Find where the given text appears and provide that cell's center as [X, Y] coordinate. 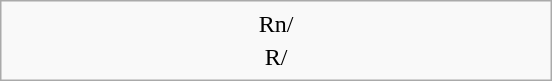
R/ [276, 57]
Rn/ [276, 24]
